Capture the cell that displays the provided text and extract its (X, Y) central coordinate. 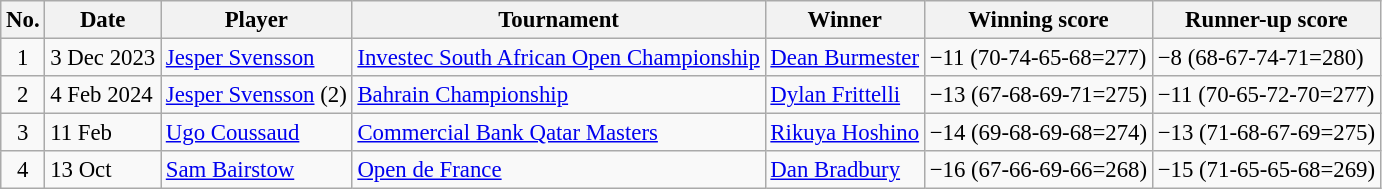
Tournament (558, 20)
3 Dec 2023 (103, 58)
−13 (67-68-69-71=275) (1038, 95)
−11 (70-74-65-68=277) (1038, 58)
Commercial Bank Qatar Masters (558, 133)
2 (23, 95)
Winning score (1038, 20)
Dan Bradbury (844, 170)
−13 (71-68-67-69=275) (1266, 133)
Sam Bairstow (256, 170)
Bahrain Championship (558, 95)
Runner-up score (1266, 20)
−8 (68-67-74-71=280) (1266, 58)
Jesper Svensson (256, 58)
Winner (844, 20)
1 (23, 58)
−15 (71-65-65-68=269) (1266, 170)
Player (256, 20)
Investec South African Open Championship (558, 58)
Jesper Svensson (2) (256, 95)
Open de France (558, 170)
11 Feb (103, 133)
Date (103, 20)
Rikuya Hoshino (844, 133)
No. (23, 20)
Ugo Coussaud (256, 133)
4 Feb 2024 (103, 95)
3 (23, 133)
13 Oct (103, 170)
−14 (69-68-69-68=274) (1038, 133)
4 (23, 170)
−11 (70-65-72-70=277) (1266, 95)
Dean Burmester (844, 58)
−16 (67-66-69-66=268) (1038, 170)
Dylan Frittelli (844, 95)
